Locate the cell with the specified text and output its [X, Y] center coordinate. 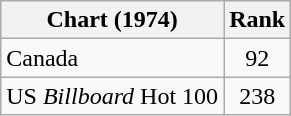
Canada [112, 58]
238 [258, 96]
92 [258, 58]
Chart (1974) [112, 20]
US Billboard Hot 100 [112, 96]
Rank [258, 20]
